Detect which cell encompasses the target text, then output its [X, Y] center coordinate. 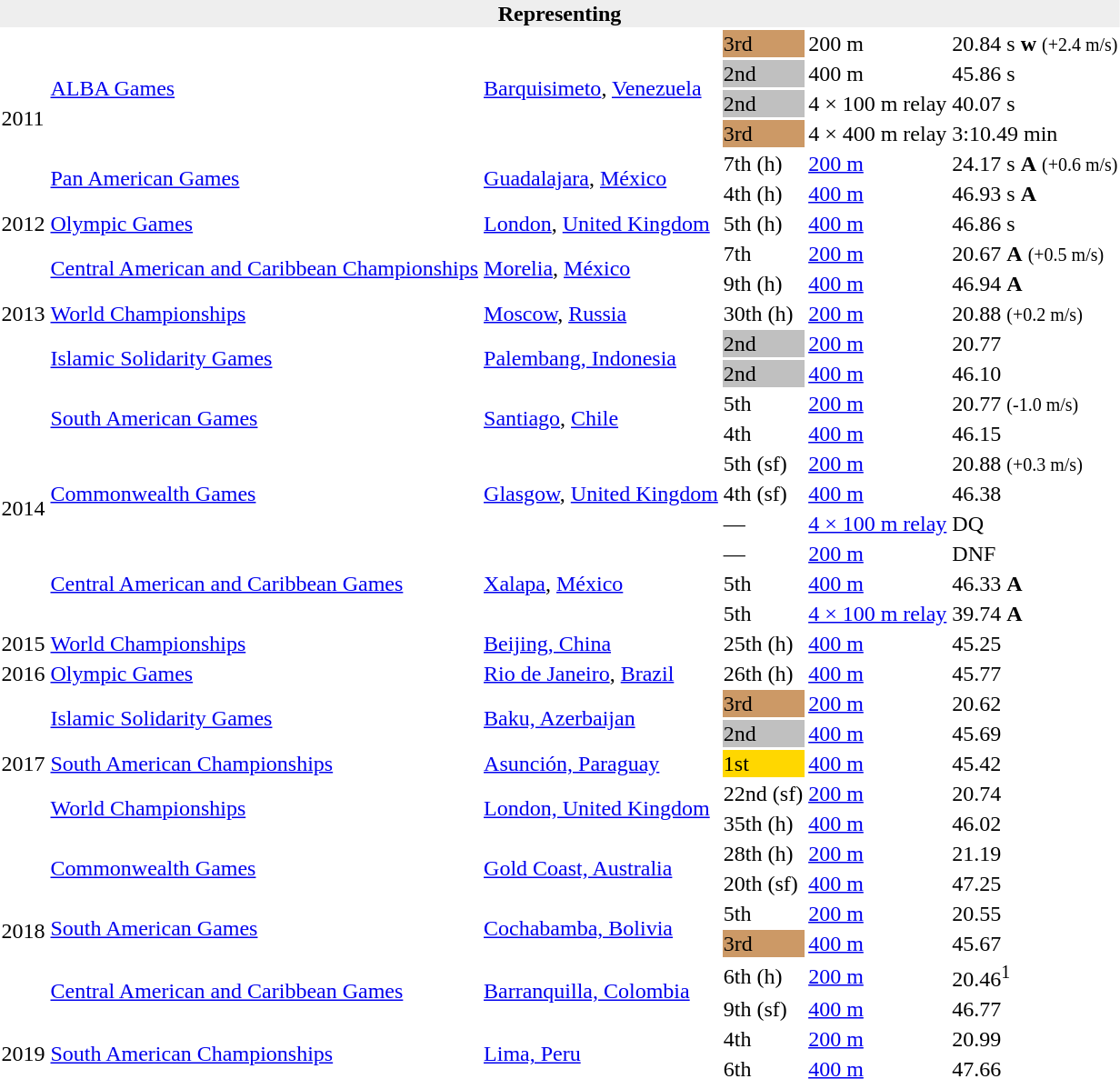
Rio de Janeiro, Brazil [602, 674]
4th (h) [763, 194]
Asunción, Paraguay [602, 764]
22nd (sf) [763, 794]
Representing [560, 14]
20.62 [1035, 704]
20.99 [1035, 1039]
9th (h) [763, 284]
9th (sf) [763, 1009]
45.86 s [1035, 74]
DNF [1035, 554]
26th (h) [763, 674]
Central American and Caribbean Championships [265, 269]
5th (sf) [763, 464]
Guadalajara, México [602, 178]
7th [763, 254]
45.77 [1035, 674]
4th (sf) [763, 494]
45.25 [1035, 644]
20.67 A (+0.5 m/s) [1035, 254]
39.74 A [1035, 614]
20.84 s w (+2.4 m/s) [1035, 44]
21.19 [1035, 854]
35th (h) [763, 824]
Cochabamba, Bolivia [602, 929]
2011 [24, 118]
46.38 [1035, 494]
2017 [24, 764]
2014 [24, 509]
6th (h) [763, 976]
Gold Coast, Australia [602, 869]
1st [763, 764]
2015 [24, 644]
Morelia, México [602, 269]
Baku, Azerbaijan [602, 718]
2016 [24, 674]
20.461 [1035, 976]
Palembang, Indonesia [602, 358]
5th (h) [763, 224]
Xalapa, México [602, 584]
46.93 s A [1035, 194]
7th (h) [763, 164]
28th (h) [763, 854]
47.25 [1035, 884]
46.15 [1035, 434]
2012 [24, 224]
South American Championships [265, 764]
2018 [24, 931]
46.94 A [1035, 284]
45.67 [1035, 944]
3:10.49 min [1035, 134]
45.69 [1035, 734]
Pan American Games [265, 178]
24.17 s A (+0.6 m/s) [1035, 164]
46.77 [1035, 1009]
Barquisimeto, Venezuela [602, 89]
Moscow, Russia [602, 314]
46.33 A [1035, 584]
20.74 [1035, 794]
25th (h) [763, 644]
30th (h) [763, 314]
45.42 [1035, 764]
4 × 400 m relay [878, 134]
20.77 [1035, 344]
20.77 (-1.0 m/s) [1035, 404]
Barranquilla, Colombia [602, 991]
46.02 [1035, 824]
20th (sf) [763, 884]
40.07 s [1035, 104]
20.88 (+0.2 m/s) [1035, 314]
46.86 s [1035, 224]
DQ [1035, 524]
Beijing, China [602, 644]
Glasgow, United Kingdom [602, 494]
Santiago, Chile [602, 418]
20.88 (+0.3 m/s) [1035, 464]
46.10 [1035, 374]
2013 [24, 314]
20.55 [1035, 914]
ALBA Games [265, 89]
